From the cell containing the given text, extract its center point as [x, y] coordinate. 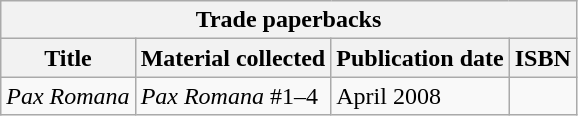
Publication date [420, 58]
ISBN [542, 58]
Title [68, 58]
Material collected [233, 58]
April 2008 [420, 96]
Pax Romana #1–4 [233, 96]
Trade paperbacks [289, 20]
Pax Romana [68, 96]
